Scan for the cell matching the given text and deliver its (x, y) coordinate at center. 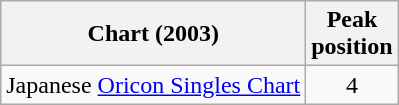
Chart (2003) (154, 34)
Peakposition (352, 34)
4 (352, 85)
Japanese Oricon Singles Chart (154, 85)
